Identify which cell holds the provided text, then report its (X, Y) central coordinate. 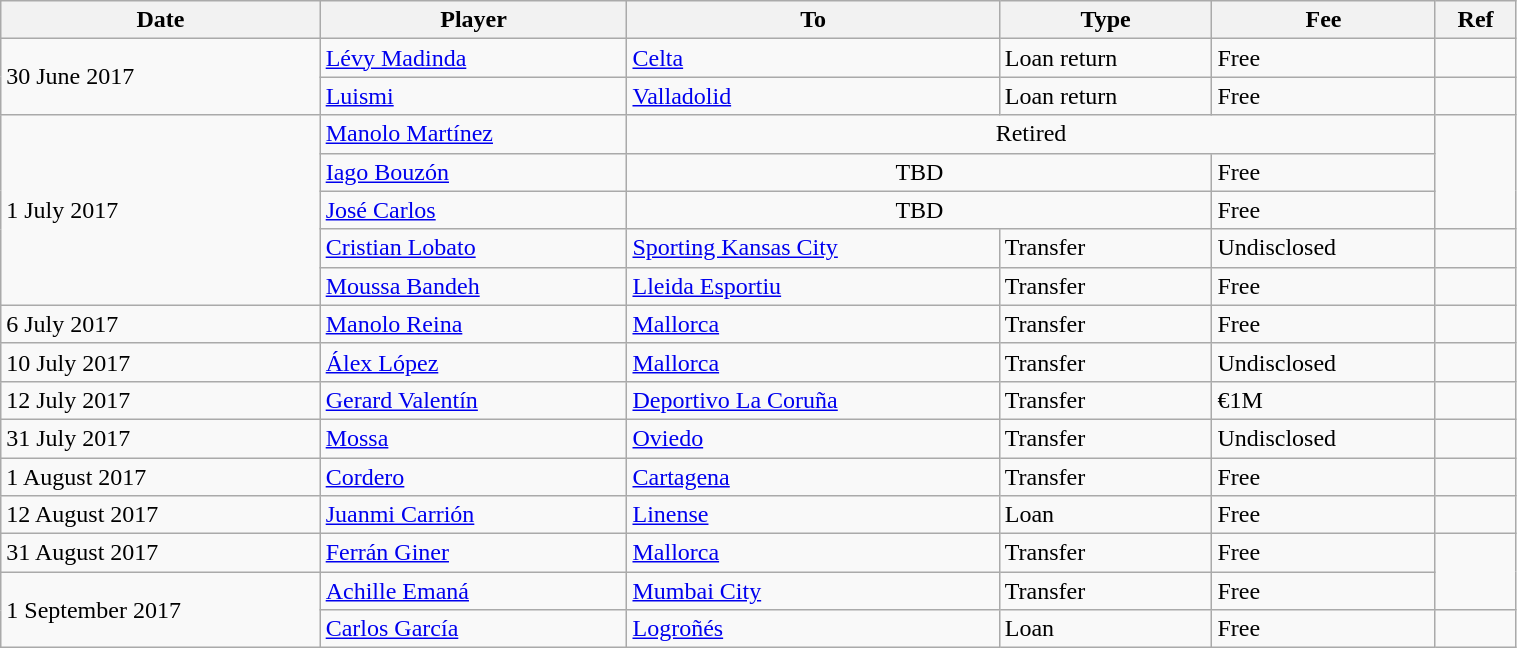
Celta (813, 58)
Player (474, 20)
Carlos García (474, 629)
Logroñés (813, 629)
Mossa (474, 438)
12 August 2017 (160, 515)
Sporting Kansas City (813, 248)
€1M (1324, 400)
To (813, 20)
1 September 2017 (160, 610)
Fee (1324, 20)
Manolo Reina (474, 324)
Cordero (474, 477)
Mumbai City (813, 591)
Retired (1031, 134)
30 June 2017 (160, 77)
Juanmi Carrión (474, 515)
12 July 2017 (160, 400)
Lévy Madinda (474, 58)
31 August 2017 (160, 553)
Cartagena (813, 477)
Moussa Bandeh (474, 286)
Oviedo (813, 438)
Manolo Martínez (474, 134)
1 August 2017 (160, 477)
Luismi (474, 96)
Type (1106, 20)
10 July 2017 (160, 362)
Ferrán Giner (474, 553)
Achille Emaná (474, 591)
Ref (1476, 20)
José Carlos (474, 210)
6 July 2017 (160, 324)
Iago Bouzón (474, 172)
Valladolid (813, 96)
Lleida Esportiu (813, 286)
31 July 2017 (160, 438)
Álex López (474, 362)
Gerard Valentín (474, 400)
Cristian Lobato (474, 248)
Date (160, 20)
1 July 2017 (160, 210)
Deportivo La Coruña (813, 400)
Linense (813, 515)
